Return [x, y] of the center of cell containing provided text 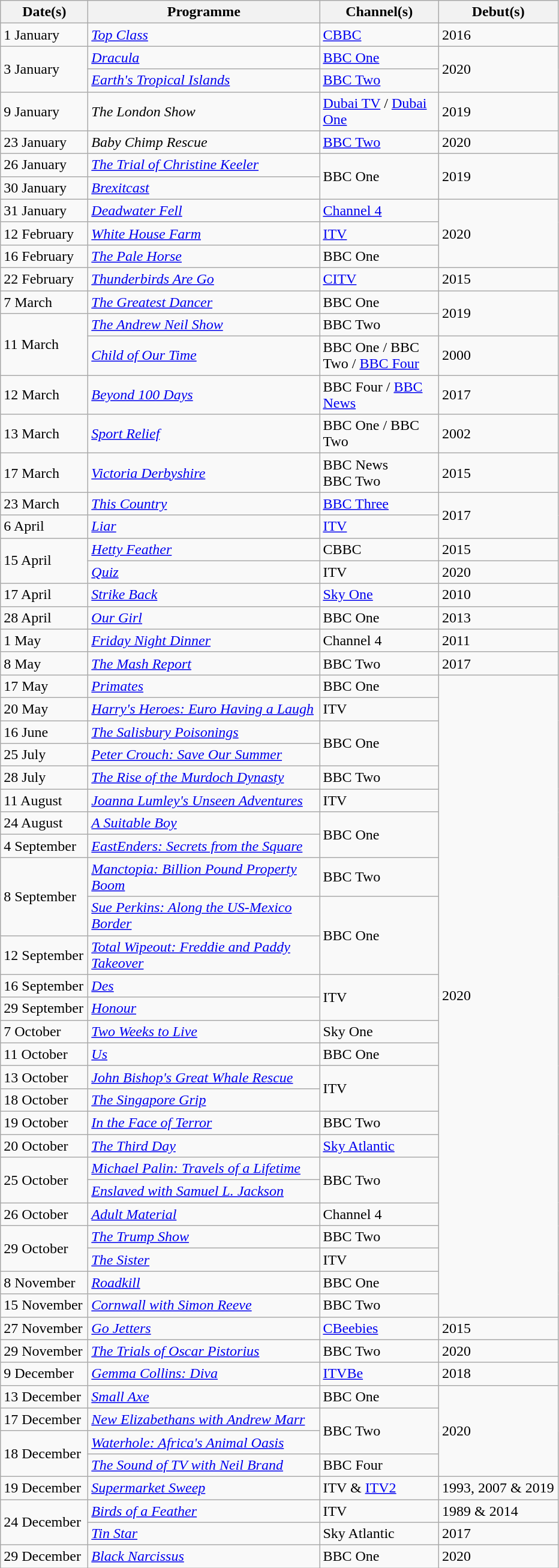
17 December [44, 1419]
The Mash Report [204, 663]
13 March [44, 434]
15 November [44, 1305]
6 April [44, 526]
A Suitable Boy [204, 823]
The Singapore Grip [204, 1100]
28 April [44, 618]
Debut(s) [498, 12]
Date(s) [44, 12]
CBeebies [379, 1328]
1989 & 2014 [498, 1510]
In the Face of Terror [204, 1122]
John Bishop's Great Whale Rescue [204, 1077]
4 September [44, 846]
Manctopia: Billion Pound Property Boom [204, 877]
12 February [44, 233]
New Elizabethans with Andrew Marr [204, 1419]
Beyond 100 Days [204, 395]
Strike Back [204, 595]
BBC One / BBC Two [379, 434]
Child of Our Time [204, 356]
Cornwall with Simon Reeve [204, 1305]
11 October [44, 1054]
The Sound of TV with Neil Brand [204, 1465]
2013 [498, 618]
Top Class [204, 35]
Liar [204, 526]
12 September [44, 955]
Roadkill [204, 1283]
Honour [204, 1009]
Des [204, 986]
Small Axe [204, 1397]
Sport Relief [204, 434]
Tin Star [204, 1534]
13 October [44, 1077]
The Rise of the Murdoch Dynasty [204, 778]
ITVBe [379, 1374]
The Salisbury Poisonings [204, 732]
18 October [44, 1100]
Black Narcissus [204, 1557]
23 January [44, 142]
Dracula [204, 58]
BBC Four / BBC News [379, 395]
25 July [44, 755]
The Trump Show [204, 1237]
Brexitcast [204, 188]
29 December [44, 1557]
Joanna Lumley's Unseen Adventures [204, 800]
Primates [204, 686]
Michael Palin: Travels of a Lifetime [204, 1169]
Programme [204, 12]
26 January [44, 165]
1 January [44, 35]
9 January [44, 112]
8 November [44, 1283]
7 March [44, 302]
Enslaved with Samuel L. Jackson [204, 1191]
19 October [44, 1122]
24 August [44, 823]
EastEnders: Secrets from the Square [204, 846]
Quiz [204, 572]
Peter Crouch: Save Our Summer [204, 755]
16 September [44, 986]
25 October [44, 1180]
18 December [44, 1453]
17 March [44, 472]
1993, 2007 & 2019 [498, 1488]
The Trial of Christine Keeler [204, 165]
16 February [44, 256]
22 February [44, 279]
The Pale Horse [204, 256]
Deadwater Fell [204, 210]
29 September [44, 1009]
BBC Four [379, 1465]
Hetty Feather [204, 549]
8 September [44, 896]
2010 [498, 595]
19 December [44, 1488]
Our Girl [204, 618]
Channel(s) [379, 12]
BBC News BBC Two [379, 472]
17 May [44, 686]
The Greatest Dancer [204, 302]
3 January [44, 69]
2000 [498, 356]
Birds of a Feather [204, 1510]
29 October [44, 1248]
The Third Day [204, 1146]
11 August [44, 800]
White House Farm [204, 233]
The Andrew Neil Show [204, 325]
9 December [44, 1374]
31 January [44, 210]
15 April [44, 561]
CITV [379, 279]
Baby Chimp Rescue [204, 142]
Go Jetters [204, 1328]
Two Weeks to Live [204, 1031]
Victoria Derbyshire [204, 472]
2011 [498, 640]
The Sister [204, 1260]
Thunderbirds Are Go [204, 279]
Us [204, 1054]
24 December [44, 1522]
Friday Night Dinner [204, 640]
The Trials of Oscar Pistorius [204, 1351]
Supermarket Sweep [204, 1488]
ITV & ITV2 [379, 1488]
Waterhole: Africa's Animal Oasis [204, 1442]
30 January [44, 188]
2002 [498, 434]
The London Show [204, 112]
20 May [44, 709]
23 March [44, 504]
Total Wipeout: Freddie and Paddy Takeover [204, 955]
BBC One / BBC Two / BBC Four [379, 356]
28 July [44, 778]
Gemma Collins: Diva [204, 1374]
Harry's Heroes: Euro Having a Laugh [204, 709]
Dubai TV / Dubai One [379, 112]
This Country [204, 504]
20 October [44, 1146]
Adult Material [204, 1214]
Earth's Tropical Islands [204, 80]
17 April [44, 595]
BBC Three [379, 504]
16 June [44, 732]
2018 [498, 1374]
13 December [44, 1397]
29 November [44, 1351]
12 March [44, 395]
Sue Perkins: Along the US-Mexico Border [204, 916]
1 May [44, 640]
27 November [44, 1328]
11 March [44, 344]
7 October [44, 1031]
8 May [44, 663]
2016 [498, 35]
26 October [44, 1214]
